Provide the (X, Y) coordinate of the cell's center where the given text is located.  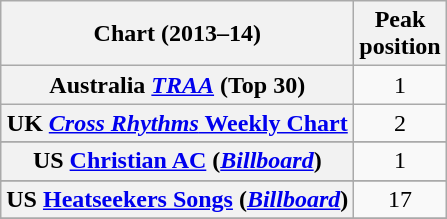
2 (400, 123)
Peakposition (400, 34)
Australia TRAA (Top 30) (178, 85)
Chart (2013–14) (178, 34)
US Christian AC (Billboard) (178, 161)
17 (400, 199)
US Heatseekers Songs (Billboard) (178, 199)
UK Cross Rhythms Weekly Chart (178, 123)
